Extract the [x, y] coordinate from the center of the cell holding the provided text.  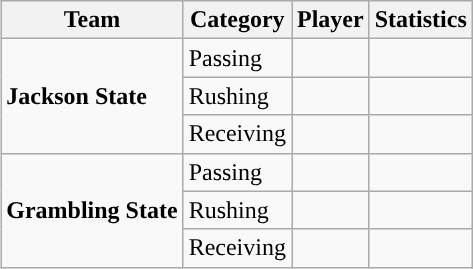
Category [237, 20]
Statistics [420, 20]
Grambling State [92, 210]
Player [331, 20]
Team [92, 20]
Jackson State [92, 96]
